Identify which cell holds the provided text, then report its [X, Y] central coordinate. 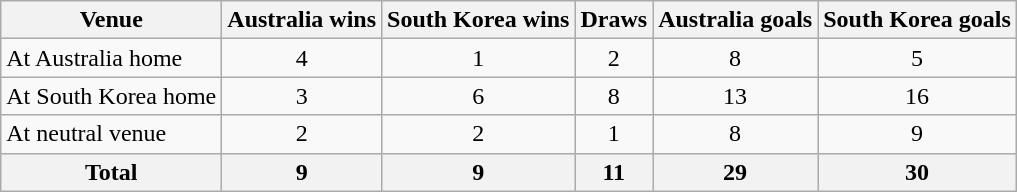
Venue [112, 20]
6 [478, 96]
11 [614, 172]
3 [302, 96]
South Korea wins [478, 20]
29 [736, 172]
30 [918, 172]
16 [918, 96]
5 [918, 58]
13 [736, 96]
At neutral venue [112, 134]
At South Korea home [112, 96]
Australia wins [302, 20]
Total [112, 172]
At Australia home [112, 58]
South Korea goals [918, 20]
4 [302, 58]
Australia goals [736, 20]
Draws [614, 20]
